From the cell containing the given text, extract its center point as [X, Y] coordinate. 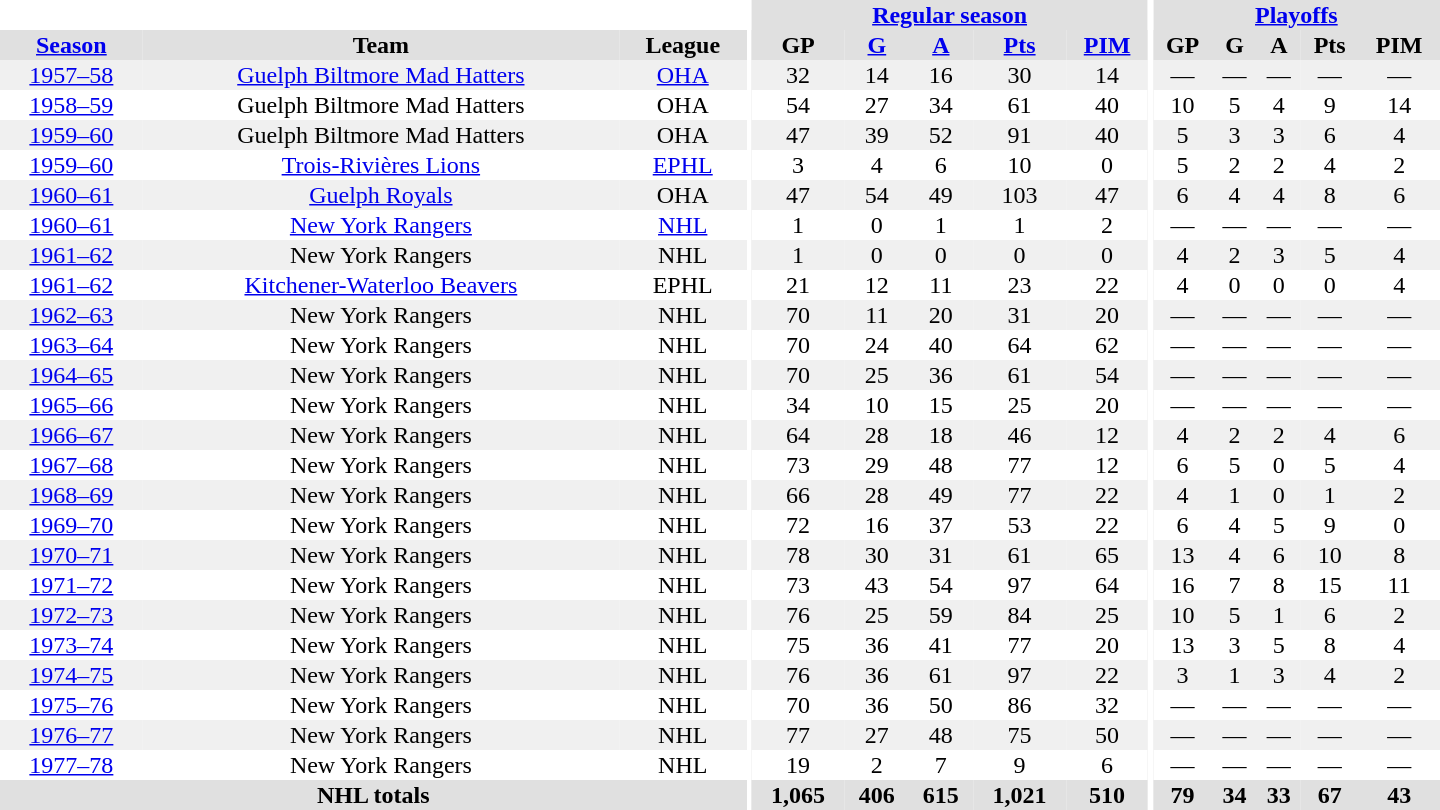
1969–70 [72, 525]
39 [877, 135]
1977–78 [72, 765]
78 [798, 555]
67 [1330, 795]
103 [1020, 195]
21 [798, 285]
1971–72 [72, 585]
Guelph Royals [381, 195]
1963–64 [72, 345]
24 [877, 345]
52 [941, 135]
33 [1279, 795]
1973–74 [72, 645]
72 [798, 525]
91 [1020, 135]
84 [1020, 615]
41 [941, 645]
1,021 [1020, 795]
37 [941, 525]
NHL totals [373, 795]
66 [798, 495]
League [682, 45]
1972–73 [72, 615]
Team [381, 45]
1965–66 [72, 405]
23 [1020, 285]
29 [877, 465]
86 [1020, 705]
1966–67 [72, 435]
46 [1020, 435]
1968–69 [72, 495]
1976–77 [72, 735]
1962–63 [72, 315]
65 [1106, 555]
1,065 [798, 795]
510 [1106, 795]
1967–68 [72, 465]
18 [941, 435]
1974–75 [72, 675]
19 [798, 765]
1964–65 [72, 375]
62 [1106, 345]
1958–59 [72, 105]
Trois-Rivières Lions [381, 165]
Season [72, 45]
Kitchener-Waterloo Beavers [381, 285]
Regular season [949, 15]
Playoffs [1296, 15]
615 [941, 795]
79 [1183, 795]
1975–76 [72, 705]
1957–58 [72, 75]
53 [1020, 525]
59 [941, 615]
1970–71 [72, 555]
406 [877, 795]
